Capture the cell that displays the provided text and extract its [x, y] central coordinate. 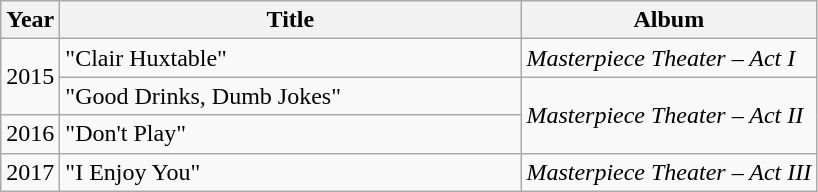
2016 [30, 134]
"Don't Play" [290, 134]
"I Enjoy You" [290, 172]
"Good Drinks, Dumb Jokes" [290, 96]
Title [290, 20]
Album [669, 20]
"Clair Huxtable" [290, 58]
2015 [30, 77]
Year [30, 20]
Masterpiece Theater – Act II [669, 115]
Masterpiece Theater – Act III [669, 172]
2017 [30, 172]
Masterpiece Theater – Act I [669, 58]
